Find where the given text appears and provide that cell's center as (X, Y) coordinate. 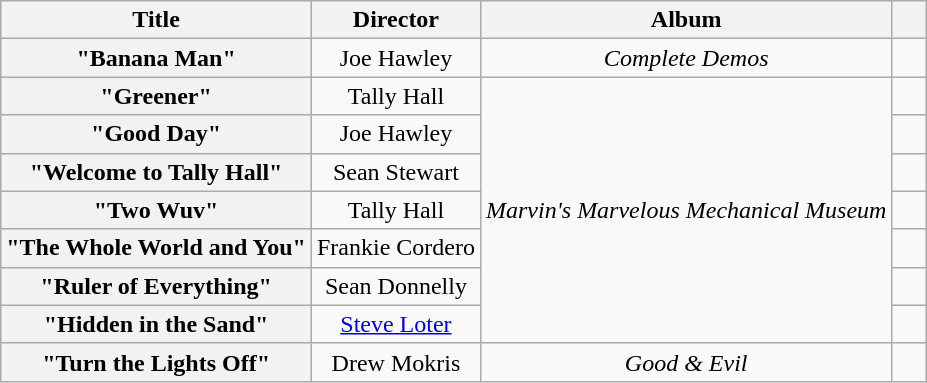
Good & Evil (686, 362)
Sean Stewart (396, 172)
"Greener" (156, 96)
Frankie Cordero (396, 248)
"Two Wuv" (156, 210)
Title (156, 20)
Drew Mokris (396, 362)
"Banana Man" (156, 58)
"Welcome to Tally Hall" (156, 172)
Album (686, 20)
"Good Day" (156, 134)
"The Whole World and You" (156, 248)
Marvin's Marvelous Mechanical Museum (686, 210)
"Ruler of Everything" (156, 286)
Director (396, 20)
Steve Loter (396, 324)
Complete Demos (686, 58)
Sean Donnelly (396, 286)
"Turn the Lights Off" (156, 362)
"Hidden in the Sand" (156, 324)
